Pinpoint the cell where the given text exists, returning its [x, y] midpoint coordinate. 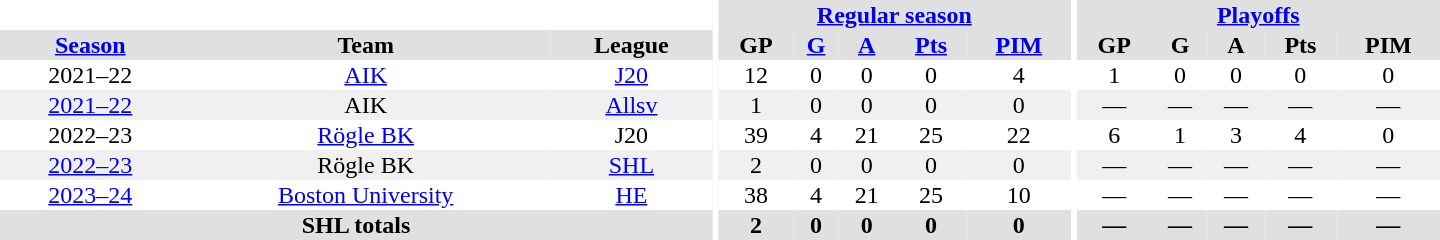
6 [1114, 135]
HE [632, 195]
Boston University [366, 195]
3 [1236, 135]
Playoffs [1258, 15]
2023–24 [90, 195]
League [632, 45]
38 [756, 195]
39 [756, 135]
SHL [632, 165]
Team [366, 45]
10 [1018, 195]
SHL totals [356, 225]
Season [90, 45]
22 [1018, 135]
Allsv [632, 105]
12 [756, 75]
Regular season [894, 15]
